Capture the cell that displays the provided text and extract its (X, Y) central coordinate. 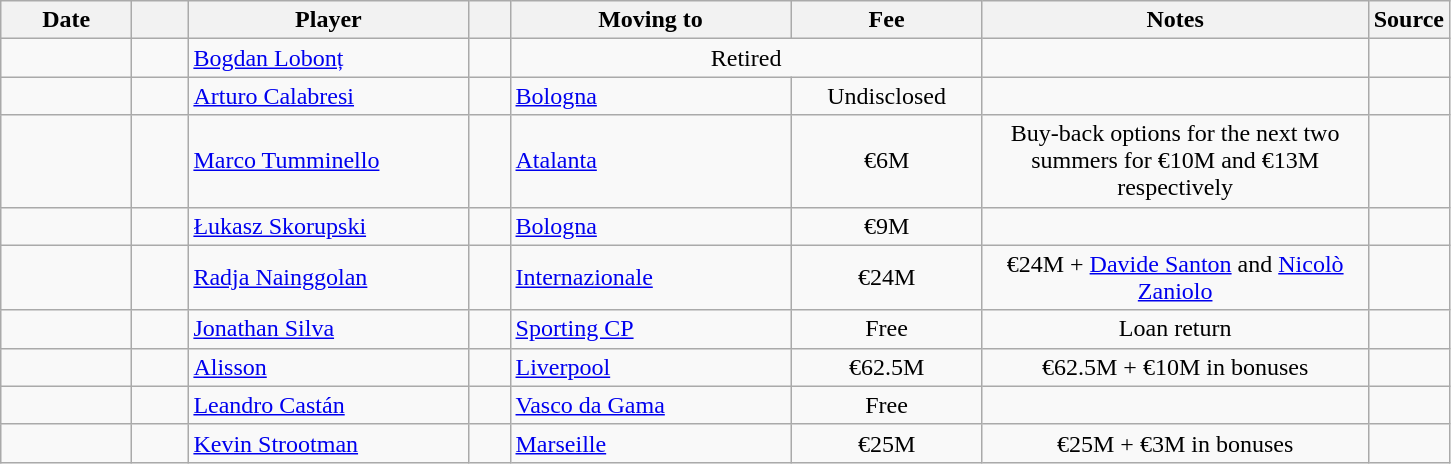
Marco Tumminello (328, 161)
Source (1408, 20)
Łukasz Skorupski (328, 226)
Radja Nainggolan (328, 278)
Notes (1175, 20)
€9M (886, 226)
€25M (886, 443)
Retired (746, 58)
Sporting CP (650, 329)
Jonathan Silva (328, 329)
€6M (886, 161)
Fee (886, 20)
€24M (886, 278)
Alisson (328, 367)
Loan return (1175, 329)
€62.5M + €10M in bonuses (1175, 367)
Internazionale (650, 278)
Moving to (650, 20)
Leandro Castán (328, 405)
€25M + €3M in bonuses (1175, 443)
Undisclosed (886, 96)
Player (328, 20)
Bogdan Lobonț (328, 58)
Kevin Strootman (328, 443)
Atalanta (650, 161)
Vasco da Gama (650, 405)
€24M + Davide Santon and Nicolò Zaniolo (1175, 278)
Liverpool (650, 367)
€62.5M (886, 367)
Date (66, 20)
Buy-back options for the next two summers for €10M and €13M respectively (1175, 161)
Marseille (650, 443)
Arturo Calabresi (328, 96)
